Identify which cell holds the provided text, then report its (x, y) central coordinate. 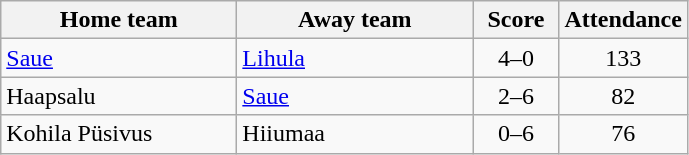
76 (623, 134)
Kohila Püsivus (119, 134)
Lihula (355, 58)
4–0 (516, 58)
Home team (119, 20)
Attendance (623, 20)
0–6 (516, 134)
Away team (355, 20)
Score (516, 20)
82 (623, 96)
Hiiumaa (355, 134)
2–6 (516, 96)
Haapsalu (119, 96)
133 (623, 58)
